Find where the given text appears and provide that cell's center as [x, y] coordinate. 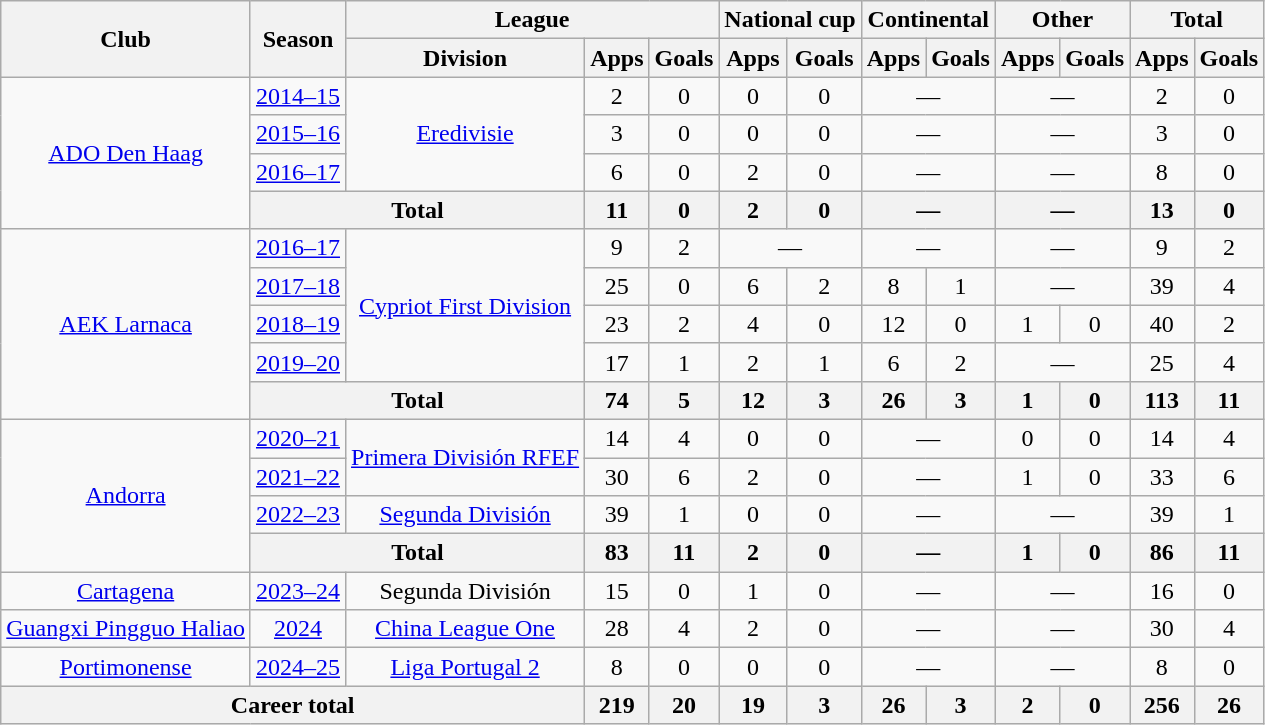
19 [753, 705]
Other [1062, 20]
2024–25 [298, 667]
Portimonense [126, 667]
Liga Portugal 2 [466, 667]
83 [617, 553]
2015–16 [298, 134]
Career total [293, 705]
League [532, 20]
AEK Larnaca [126, 324]
2022–23 [298, 515]
2023–24 [298, 591]
Primera División RFEF [466, 457]
17 [617, 362]
5 [684, 400]
13 [1162, 210]
Cypriot First Division [466, 305]
2018–19 [298, 324]
256 [1162, 705]
15 [617, 591]
China League One [466, 629]
2014–15 [298, 96]
33 [1162, 477]
86 [1162, 553]
ADO Den Haag [126, 153]
28 [617, 629]
2020–21 [298, 438]
40 [1162, 324]
Andorra [126, 495]
2024 [298, 629]
2017–18 [298, 286]
Season [298, 39]
2019–20 [298, 362]
Continental [928, 20]
20 [684, 705]
Cartagena [126, 591]
23 [617, 324]
Club [126, 39]
Division [466, 58]
Eredivisie [466, 134]
2021–22 [298, 477]
113 [1162, 400]
16 [1162, 591]
74 [617, 400]
National cup [790, 20]
219 [617, 705]
Guangxi Pingguo Haliao [126, 629]
